For the text-containing cell, return its midpoint in (x, y) coordinate format. 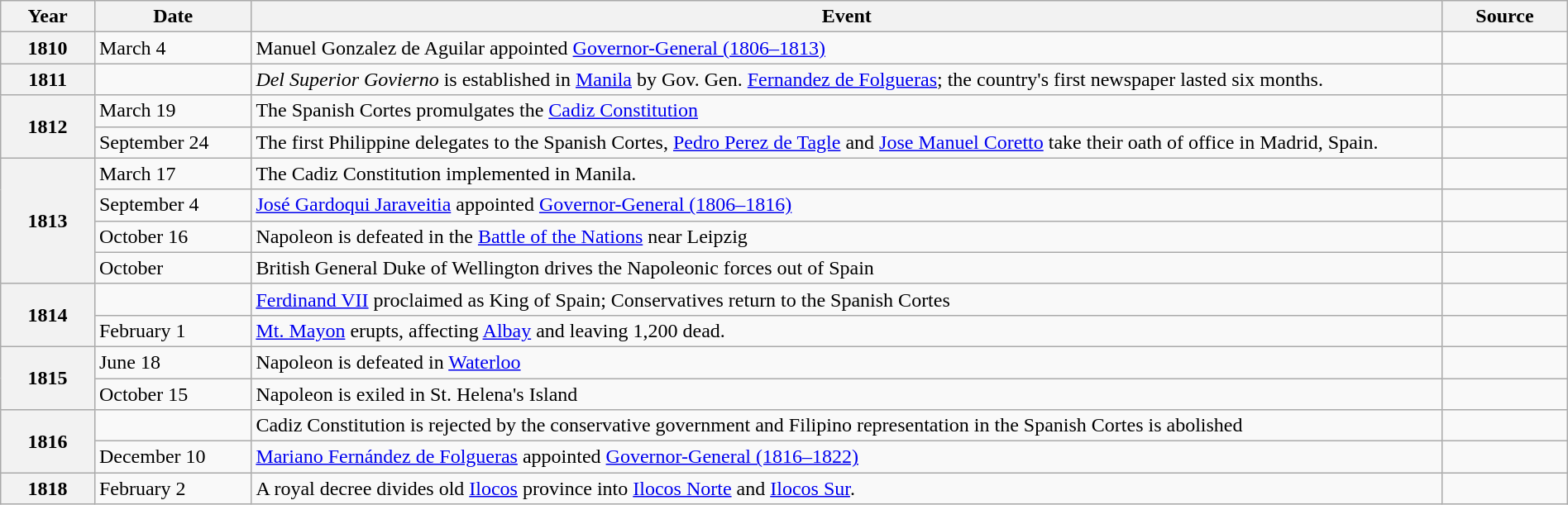
Mariano Fernández de Folgueras appointed Governor-General (1816–1822) (847, 457)
February 2 (172, 488)
José Gardoqui Jaraveitia appointed Governor-General (1806–1816) (847, 205)
October 15 (172, 394)
Ferdinand VII proclaimed as King of Spain; Conservatives return to the Spanish Cortes (847, 299)
1811 (48, 79)
1810 (48, 48)
March 17 (172, 174)
March 4 (172, 48)
December 10 (172, 457)
1815 (48, 378)
October 16 (172, 236)
Cadiz Constitution is rejected by the conservative government and Filipino representation in the Spanish Cortes is abolished (847, 426)
1814 (48, 315)
1812 (48, 126)
Napoleon is defeated in Waterloo (847, 362)
Napoleon is exiled in St. Helena's Island (847, 394)
British General Duke of Wellington drives the Napoleonic forces out of Spain (847, 268)
Mt. Mayon erupts, affecting Albay and leaving 1,200 dead. (847, 331)
1813 (48, 221)
October (172, 268)
1816 (48, 441)
The first Philippine delegates to the Spanish Cortes, Pedro Perez de Tagle and Jose Manuel Coretto take their oath of office in Madrid, Spain. (847, 142)
Year (48, 17)
Source (1505, 17)
Del Superior Govierno is established in Manila by Gov. Gen. Fernandez de Folgueras; the country's first newspaper lasted six months. (847, 79)
February 1 (172, 331)
Event (847, 17)
September 4 (172, 205)
June 18 (172, 362)
The Spanish Cortes promulgates the Cadiz Constitution (847, 111)
The Cadiz Constitution implemented in Manila. (847, 174)
A royal decree divides old Ilocos province into Ilocos Norte and Ilocos Sur. (847, 488)
1818 (48, 488)
Napoleon is defeated in the Battle of the Nations near Leipzig (847, 236)
March 19 (172, 111)
Manuel Gonzalez de Aguilar appointed Governor-General (1806–1813) (847, 48)
Date (172, 17)
September 24 (172, 142)
